Extract the [X, Y] coordinate from the center of the cell holding the provided text.  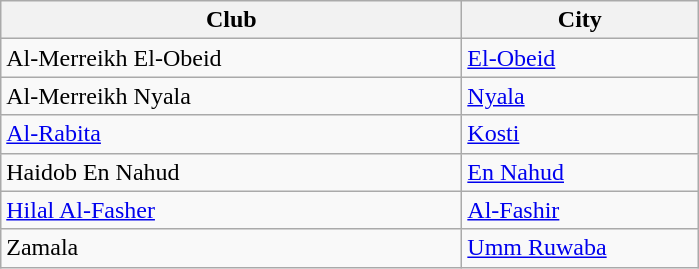
Umm Ruwaba [580, 248]
Kosti [580, 134]
El-Obeid [580, 58]
City [580, 20]
Al-Rabita [232, 134]
Club [232, 20]
Al-Fashir [580, 210]
Hilal Al-Fasher [232, 210]
Nyala [580, 96]
Al-Merreikh Nyala [232, 96]
Haidob En Nahud [232, 172]
En Nahud [580, 172]
Al-Merreikh El-Obeid [232, 58]
Zamala [232, 248]
